Pinpoint the cell where the given text exists, returning its (X, Y) midpoint coordinate. 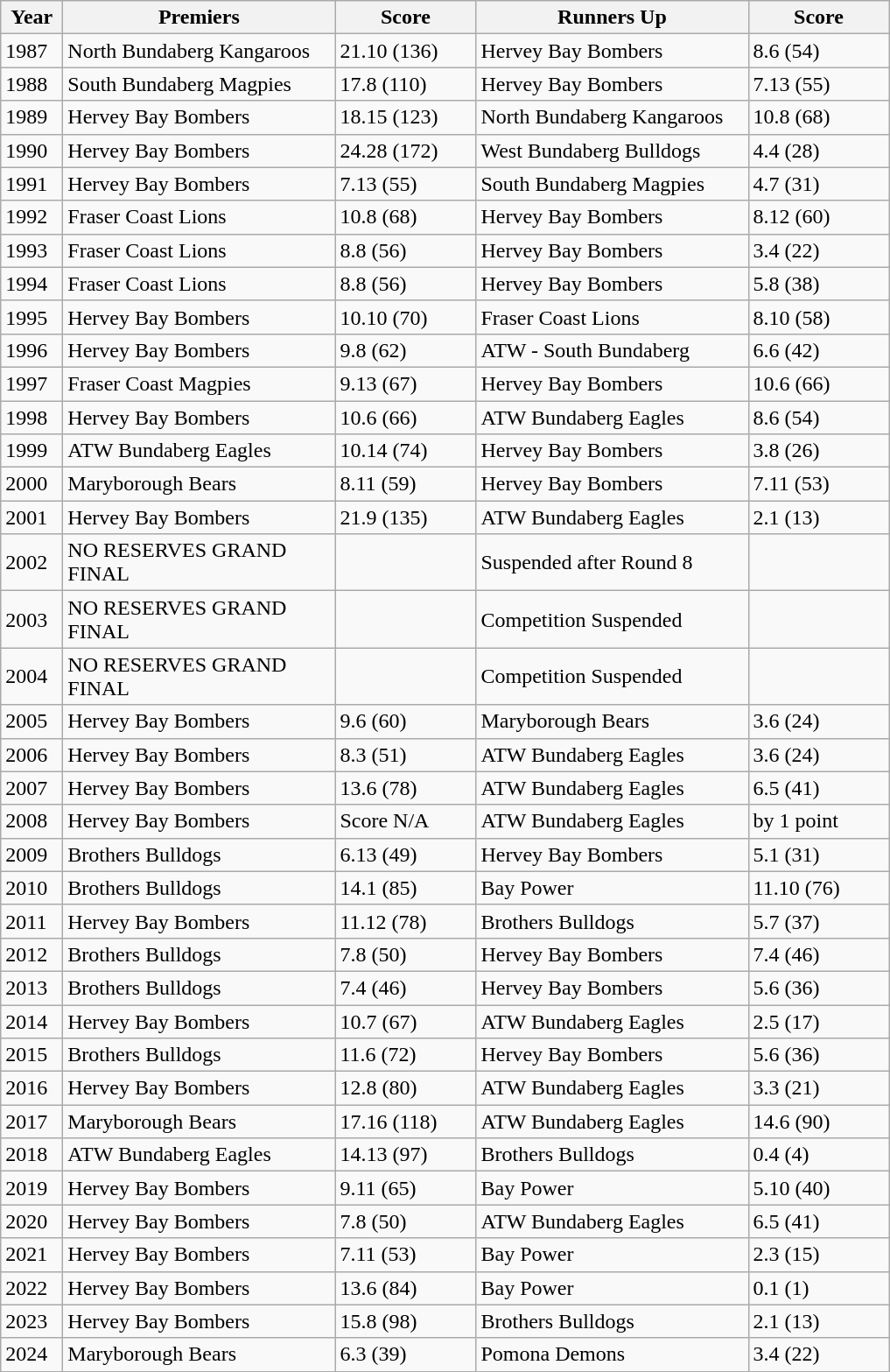
9.13 (67) (406, 383)
1988 (32, 84)
1993 (32, 250)
2021 (32, 1255)
1998 (32, 418)
2017 (32, 1122)
2015 (32, 1055)
West Bundaberg Bulldogs (613, 151)
5.10 (40) (819, 1188)
Pomona Demons (613, 1354)
11.12 (78) (406, 921)
1997 (32, 383)
2008 (32, 821)
0.4 (4) (819, 1155)
15.8 (98) (406, 1321)
14.1 (85) (406, 888)
9.8 (62) (406, 350)
2018 (32, 1155)
24.28 (172) (406, 151)
2001 (32, 517)
by 1 point (819, 821)
2009 (32, 855)
8.11 (59) (406, 484)
14.6 (90) (819, 1122)
1989 (32, 117)
3.3 (21) (819, 1088)
5.1 (31) (819, 855)
1991 (32, 184)
2014 (32, 1022)
13.6 (78) (406, 788)
2.5 (17) (819, 1022)
Premiers (200, 18)
1987 (32, 51)
1994 (32, 284)
Fraser Coast Magpies (200, 383)
8.3 (51) (406, 755)
1999 (32, 451)
2024 (32, 1354)
13.6 (84) (406, 1288)
11.6 (72) (406, 1055)
5.7 (37) (819, 921)
8.12 (60) (819, 217)
1992 (32, 217)
8.10 (58) (819, 317)
2000 (32, 484)
2003 (32, 620)
2019 (32, 1188)
Suspended after Round 8 (613, 562)
2012 (32, 954)
17.16 (118) (406, 1122)
2.3 (15) (819, 1255)
2002 (32, 562)
10.10 (70) (406, 317)
9.6 (60) (406, 721)
2013 (32, 988)
10.7 (67) (406, 1022)
2011 (32, 921)
18.15 (123) (406, 117)
12.8 (80) (406, 1088)
9.11 (65) (406, 1188)
21.9 (135) (406, 517)
2006 (32, 755)
3.8 (26) (819, 451)
2010 (32, 888)
1996 (32, 350)
0.1 (1) (819, 1288)
2020 (32, 1221)
14.13 (97) (406, 1155)
Runners Up (613, 18)
10.14 (74) (406, 451)
17.8 (110) (406, 84)
1990 (32, 151)
5.8 (38) (819, 284)
2007 (32, 788)
11.10 (76) (819, 888)
4.7 (31) (819, 184)
2022 (32, 1288)
6.13 (49) (406, 855)
4.4 (28) (819, 151)
2005 (32, 721)
6.3 (39) (406, 1354)
21.10 (136) (406, 51)
1995 (32, 317)
2004 (32, 676)
Score N/A (406, 821)
2023 (32, 1321)
2016 (32, 1088)
Year (32, 18)
ATW - South Bundaberg (613, 350)
6.6 (42) (819, 350)
